Output the [x, y] coordinate of the center of the cell containing the given text.  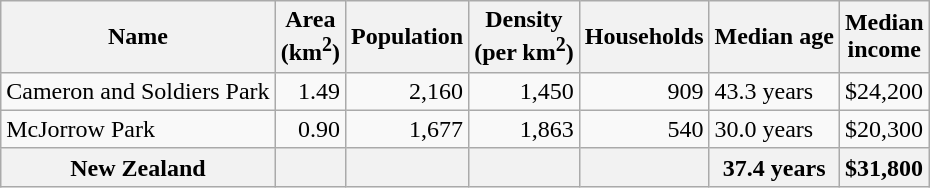
Median age [774, 37]
1.49 [310, 91]
$20,300 [884, 129]
540 [644, 129]
Area(km2) [310, 37]
Cameron and Soldiers Park [138, 91]
$24,200 [884, 91]
McJorrow Park [138, 129]
$31,800 [884, 167]
37.4 years [774, 167]
2,160 [408, 91]
30.0 years [774, 129]
909 [644, 91]
0.90 [310, 129]
Population [408, 37]
1,450 [524, 91]
New Zealand [138, 167]
Density(per km2) [524, 37]
1,677 [408, 129]
43.3 years [774, 91]
Households [644, 37]
1,863 [524, 129]
Name [138, 37]
Medianincome [884, 37]
